Capture the cell that displays the provided text and extract its [x, y] central coordinate. 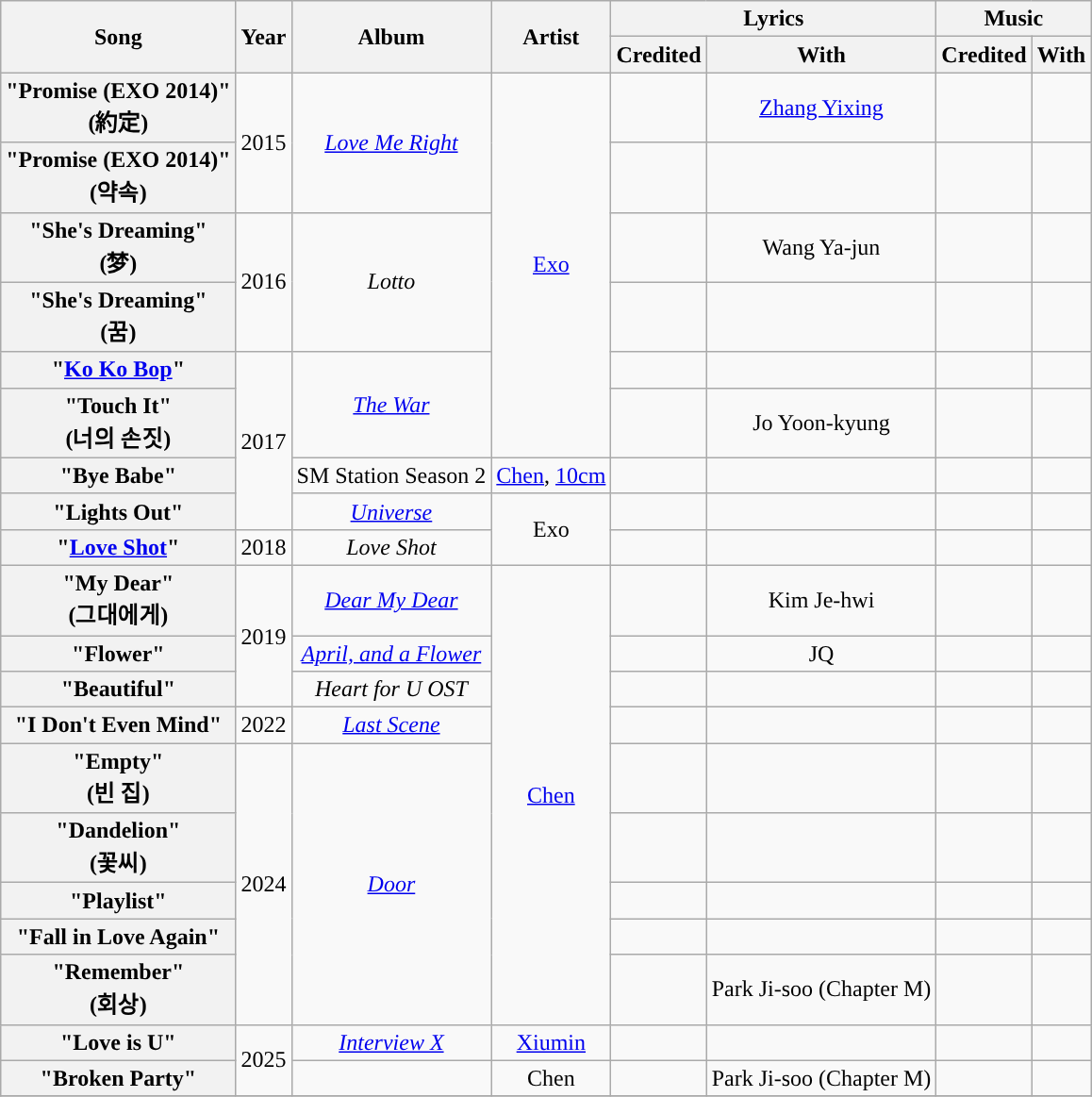
"Promise (EXO 2014)"(約定) [119, 108]
"Bye Babe" [119, 475]
Xiumin [551, 1042]
"Empty"(빈 집) [119, 778]
Lyrics [773, 19]
April, and a Flower [391, 654]
"My Dear"(그대에게) [119, 600]
Artist [551, 37]
The War [391, 405]
Interview X [391, 1042]
"Fall in Love Again" [119, 937]
"Love is U" [119, 1042]
"Remember"(회상) [119, 989]
Universe [391, 511]
Door [391, 884]
2019 [264, 636]
Lotto [391, 282]
"She's Dreaming"(꿈) [119, 317]
"Broken Party" [119, 1078]
2016 [264, 282]
"Beautiful" [119, 690]
2024 [264, 884]
SM Station Season 2 [391, 475]
"I Don't Even Mind" [119, 725]
Year [264, 37]
Music [1014, 19]
2025 [264, 1060]
"Lights Out" [119, 511]
2017 [264, 440]
"She's Dreaming"(梦) [119, 247]
2015 [264, 142]
Wang Ya-jun [821, 247]
"Flower" [119, 654]
Dear My Dear [391, 600]
"Dandelion"(꽃씨) [119, 848]
Zhang Yixing [821, 108]
Heart for U OST [391, 690]
Song [119, 37]
Kim Je-hwi [821, 600]
Album [391, 37]
2022 [264, 725]
"Touch It"(너의 손짓) [119, 423]
"Love Shot" [119, 547]
"Playlist" [119, 901]
Love Shot [391, 547]
2018 [264, 547]
"Ko Ko Bop" [119, 370]
Jo Yoon-kyung [821, 423]
Chen, 10cm [551, 475]
Love Me Right [391, 142]
JQ [821, 654]
Last Scene [391, 725]
"Promise (EXO 2014)"(약속) [119, 177]
